Extract the [X, Y] coordinate from the center of the cell holding the provided text.  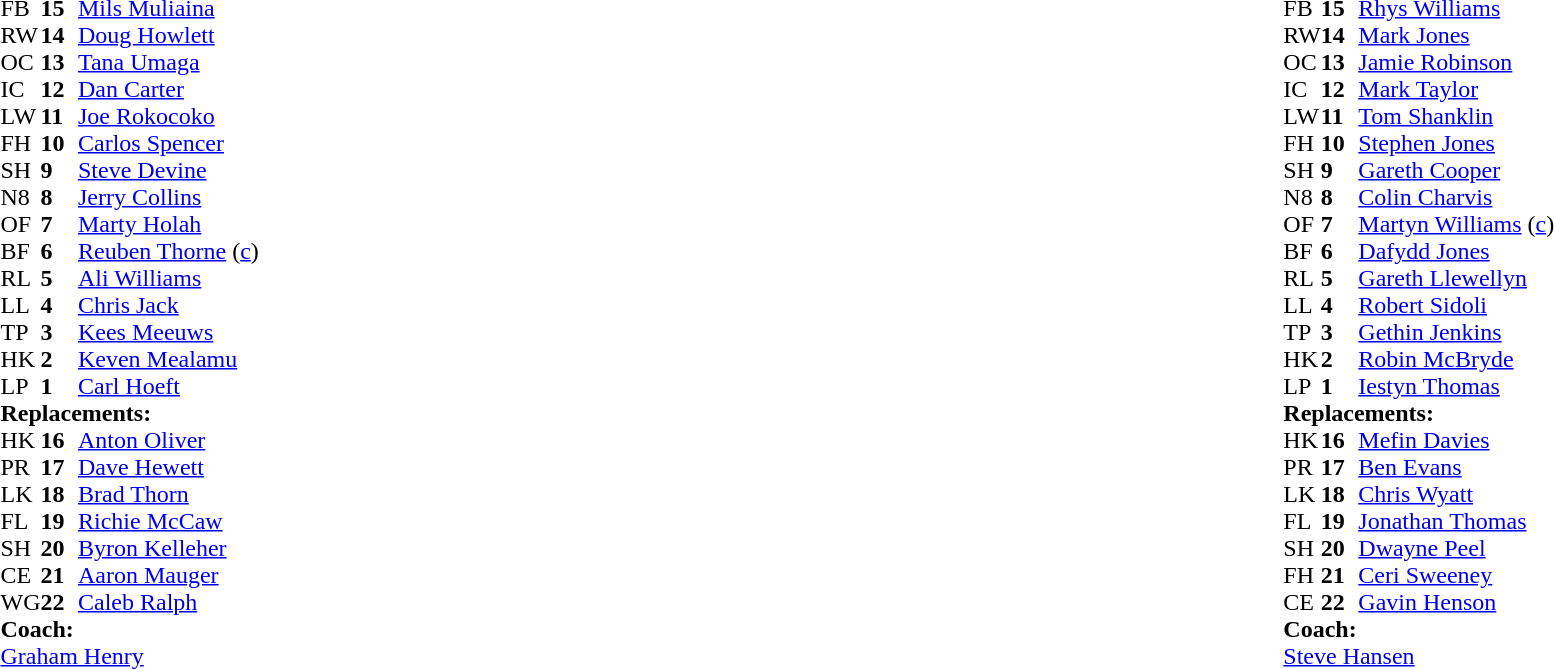
Jamie Robinson [1456, 62]
Dafydd Jones [1456, 252]
Dan Carter [168, 90]
Dwayne Peel [1456, 548]
Chris Jack [168, 306]
Steve Devine [168, 170]
Jerry Collins [168, 198]
Carl Hoeft [168, 386]
Caleb Ralph [168, 602]
Brad Thorn [168, 494]
Marty Holah [168, 224]
Iestyn Thomas [1456, 386]
Tana Umaga [168, 62]
Robert Sidoli [1456, 306]
Colin Charvis [1456, 198]
Ceri Sweeney [1456, 576]
Kees Meeuws [168, 332]
Chris Wyatt [1456, 494]
Gareth Cooper [1456, 170]
Keven Mealamu [168, 360]
Byron Kelleher [168, 548]
Gavin Henson [1456, 602]
Stephen Jones [1456, 144]
Jonathan Thomas [1456, 522]
Anton Oliver [168, 440]
Robin McBryde [1456, 360]
Dave Hewett [168, 468]
Ben Evans [1456, 468]
Tom Shanklin [1456, 116]
WG [20, 602]
Graham Henry [129, 656]
Richie McCaw [168, 522]
Carlos Spencer [168, 144]
Joe Rokocoko [168, 116]
Martyn Williams (c) [1456, 224]
Gethin Jenkins [1456, 332]
Doug Howlett [168, 36]
Gareth Llewellyn [1456, 278]
Reuben Thorne (c) [168, 252]
Mark Jones [1456, 36]
Mefin Davies [1456, 440]
Aaron Mauger [168, 576]
Ali Williams [168, 278]
Mark Taylor [1456, 90]
Steve Hansen [1418, 656]
